Locate the cell with the specified text and output its (X, Y) center coordinate. 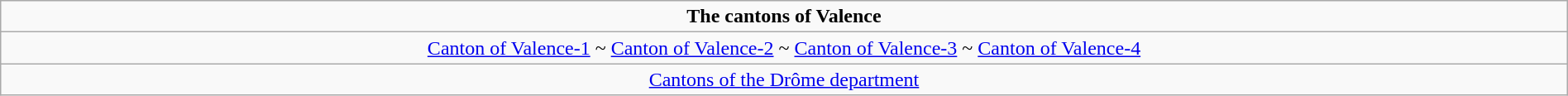
Cantons of the Drôme department (784, 79)
The cantons of Valence (784, 17)
Canton of Valence-1 ~ Canton of Valence-2 ~ Canton of Valence-3 ~ Canton of Valence-4 (784, 48)
